Provide the [X, Y] coordinate of the cell's center where the given text is located.  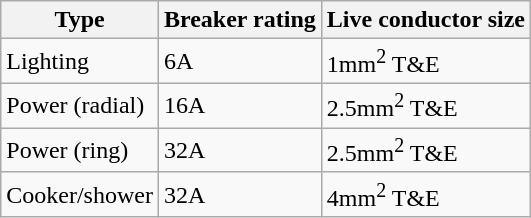
6A [240, 62]
Power (radial) [80, 106]
Live conductor size [426, 20]
16A [240, 106]
1mm2 T&E [426, 62]
Cooker/shower [80, 194]
Lighting [80, 62]
Type [80, 20]
4mm2 T&E [426, 194]
Breaker rating [240, 20]
Power (ring) [80, 150]
